Output the [X, Y] coordinate of the center of the cell containing the given text.  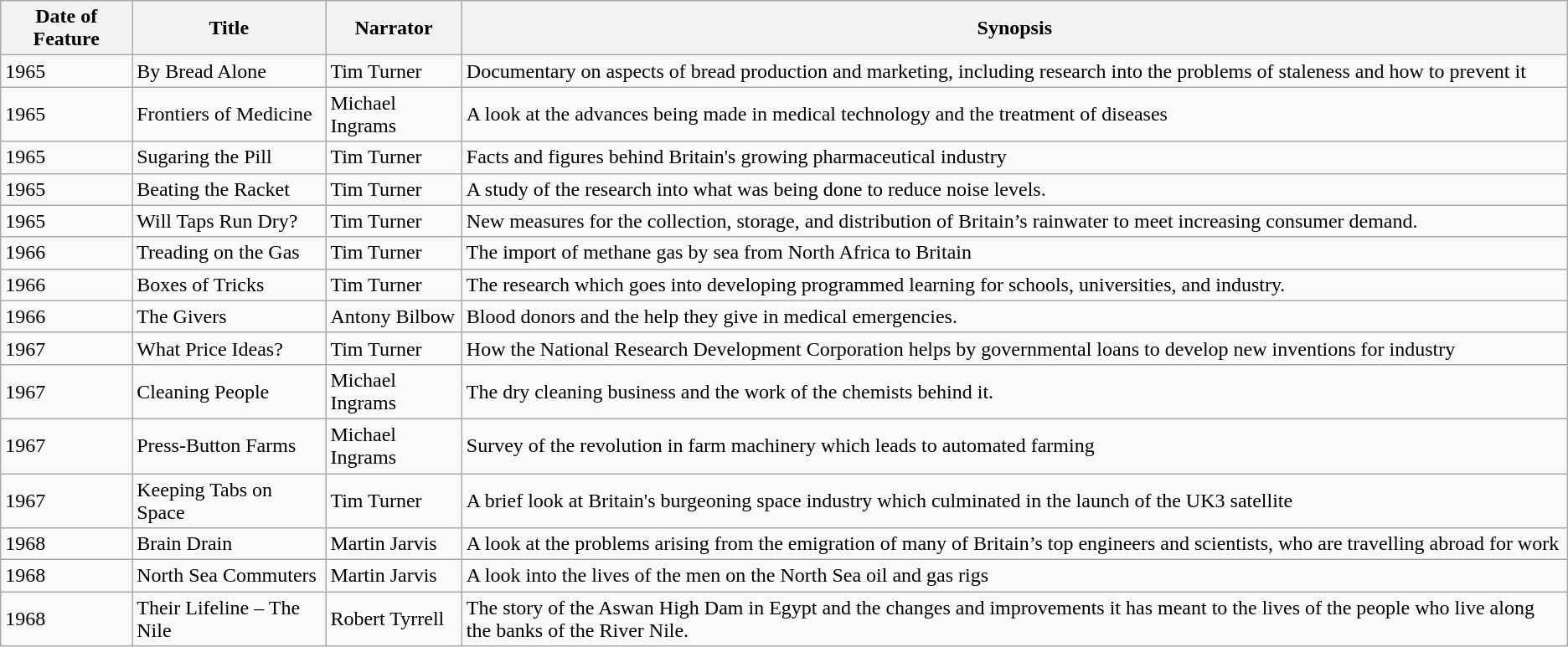
Treading on the Gas [230, 253]
Narrator [394, 28]
The Givers [230, 316]
A look into the lives of the men on the North Sea oil and gas rigs [1014, 576]
Their Lifeline – The Nile [230, 619]
Blood donors and the help they give in medical emergencies. [1014, 316]
Keeping Tabs on Space [230, 501]
Beating the Racket [230, 189]
New measures for the collection, storage, and distribution of Britain’s rainwater to meet increasing consumer demand. [1014, 221]
How the National Research Development Corporation helps by governmental loans to develop new inventions for industry [1014, 348]
Antony Bilbow [394, 316]
Facts and figures behind Britain's growing pharmaceutical industry [1014, 157]
Title [230, 28]
Survey of the revolution in farm machinery which leads to automated farming [1014, 445]
Will Taps Run Dry? [230, 221]
By Bread Alone [230, 71]
Documentary on aspects of bread production and marketing, including research into the problems of staleness and how to prevent it [1014, 71]
A study of the research into what was being done to reduce noise levels. [1014, 189]
A brief look at Britain's burgeoning space industry which culminated in the launch of the UK3 satellite [1014, 501]
Press-Button Farms [230, 445]
The research which goes into developing programmed learning for schools, universities, and industry. [1014, 285]
North Sea Commuters [230, 576]
Boxes of Tricks [230, 285]
Date of Feature [67, 28]
Robert Tyrrell [394, 619]
The dry cleaning business and the work of the chemists behind it. [1014, 392]
What Price Ideas? [230, 348]
The import of methane gas by sea from North Africa to Britain [1014, 253]
Sugaring the Pill [230, 157]
A look at the problems arising from the emigration of many of Britain’s top engineers and scientists, who are travelling abroad for work [1014, 544]
Cleaning People [230, 392]
Brain Drain [230, 544]
Synopsis [1014, 28]
A look at the advances being made in medical technology and the treatment of diseases [1014, 114]
Frontiers of Medicine [230, 114]
